Return (X, Y) of the center of cell containing provided text 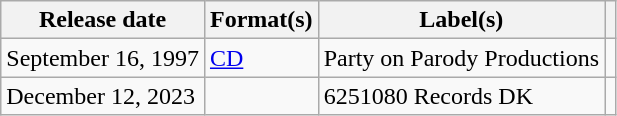
Party on Parody Productions (461, 58)
Release date (103, 20)
6251080 Records DK (461, 96)
Label(s) (461, 20)
Format(s) (261, 20)
December 12, 2023 (103, 96)
CD (261, 58)
September 16, 1997 (103, 58)
